Extract the (x, y) coordinate from the center of the cell holding the provided text.  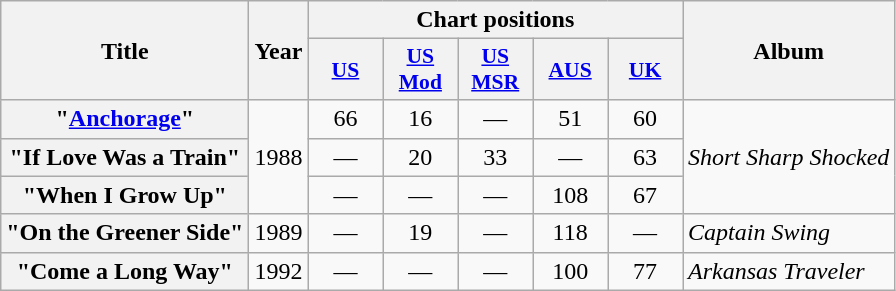
67 (646, 195)
US (346, 70)
20 (420, 157)
51 (570, 119)
16 (420, 119)
63 (646, 157)
"When I Grow Up" (125, 195)
Arkansas Traveler (788, 271)
60 (646, 119)
Album (788, 50)
Year (278, 50)
19 (420, 233)
118 (570, 233)
Title (125, 50)
UK (646, 70)
"Come a Long Way" (125, 271)
33 (496, 157)
US Mod (420, 70)
Chart positions (496, 20)
"On the Greener Side" (125, 233)
US MSR (496, 70)
"Anchorage" (125, 119)
"If Love Was a Train" (125, 157)
Captain Swing (788, 233)
1992 (278, 271)
100 (570, 271)
Short Sharp Shocked (788, 157)
1989 (278, 233)
1988 (278, 157)
AUS (570, 70)
66 (346, 119)
77 (646, 271)
108 (570, 195)
